Locate the cell with the specified text and output its [X, Y] center coordinate. 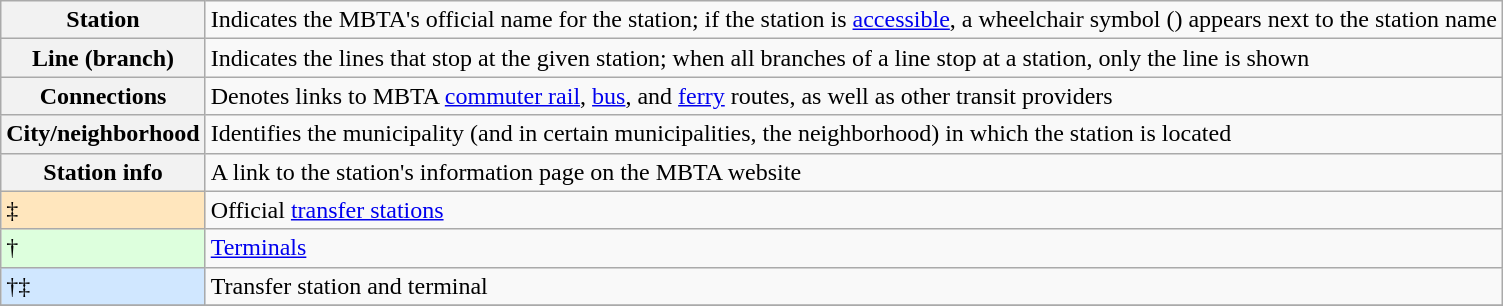
†‡ [103, 286]
A link to the station's information page on the MBTA website [854, 172]
Station [103, 20]
Denotes links to MBTA commuter rail, bus, and ferry routes, as well as other transit providers [854, 96]
Terminals [854, 248]
‡ [103, 210]
Transfer station and terminal [854, 286]
Indicates the MBTA's official name for the station; if the station is accessible, a wheelchair symbol () appears next to the station name [854, 20]
† [103, 248]
Connections [103, 96]
Official transfer stations [854, 210]
Indicates the lines that stop at the given station; when all branches of a line stop at a station, only the line is shown [854, 58]
Line (branch) [103, 58]
Identifies the municipality (and in certain municipalities, the neighborhood) in which the station is located [854, 134]
City/neighborhood [103, 134]
Station info [103, 172]
